Search for the cell housing the specified text and yield its [X, Y] center coordinate. 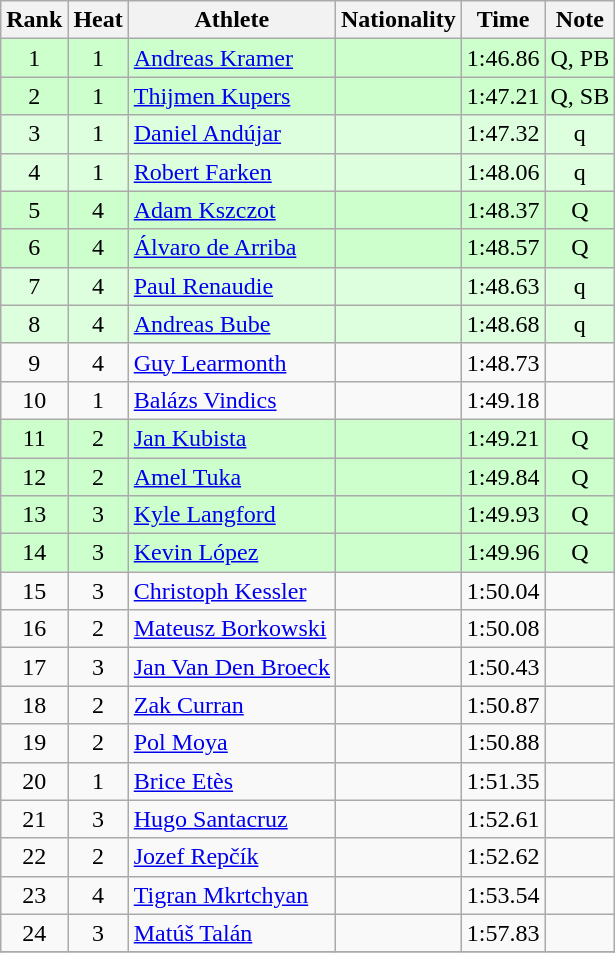
18 [34, 705]
24 [34, 933]
1:48.37 [503, 210]
1:49.21 [503, 438]
1:49.84 [503, 477]
Amel Tuka [232, 477]
Balázs Vindics [232, 400]
Jozef Repčík [232, 857]
1:52.62 [503, 857]
1:48.06 [503, 172]
Thijmen Kupers [232, 96]
Rank [34, 20]
Kevin López [232, 553]
1:46.86 [503, 58]
Daniel Andújar [232, 134]
1:51.35 [503, 781]
1:57.83 [503, 933]
8 [34, 324]
Brice Etès [232, 781]
1:50.08 [503, 629]
16 [34, 629]
Athlete [232, 20]
1:48.57 [503, 248]
1:49.93 [503, 515]
Q, PB [580, 58]
Jan Van Den Broeck [232, 667]
11 [34, 438]
Christoph Kessler [232, 591]
1:50.43 [503, 667]
Note [580, 20]
1:48.63 [503, 286]
22 [34, 857]
Guy Learmonth [232, 362]
21 [34, 819]
Time [503, 20]
Andreas Kramer [232, 58]
1:49.18 [503, 400]
Paul Renaudie [232, 286]
Álvaro de Arriba [232, 248]
1:47.32 [503, 134]
15 [34, 591]
1:50.88 [503, 743]
1:53.54 [503, 895]
Robert Farken [232, 172]
7 [34, 286]
Mateusz Borkowski [232, 629]
1:49.96 [503, 553]
5 [34, 210]
Jan Kubista [232, 438]
9 [34, 362]
1:47.21 [503, 96]
1:48.68 [503, 324]
Zak Curran [232, 705]
Q, SB [580, 96]
17 [34, 667]
1:50.87 [503, 705]
13 [34, 515]
Nationality [398, 20]
1:48.73 [503, 362]
Matúš Talán [232, 933]
Pol Moya [232, 743]
1:50.04 [503, 591]
6 [34, 248]
10 [34, 400]
Tigran Mkrtchyan [232, 895]
Hugo Santacruz [232, 819]
1:52.61 [503, 819]
20 [34, 781]
Heat [98, 20]
14 [34, 553]
Kyle Langford [232, 515]
Adam Kszczot [232, 210]
Andreas Bube [232, 324]
23 [34, 895]
12 [34, 477]
19 [34, 743]
